Determine the [x, y] coordinate at the center of the cell enclosing the given text.  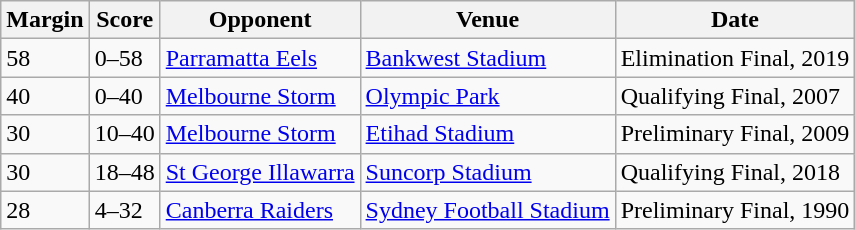
58 [45, 58]
Olympic Park [488, 96]
0–58 [124, 58]
Sydney Football Stadium [488, 210]
10–40 [124, 134]
18–48 [124, 172]
Suncorp Stadium [488, 172]
Parramatta Eels [260, 58]
40 [45, 96]
Opponent [260, 20]
Preliminary Final, 2009 [735, 134]
St George Illawarra [260, 172]
Date [735, 20]
Preliminary Final, 1990 [735, 210]
Qualifying Final, 2018 [735, 172]
Elimination Final, 2019 [735, 58]
Etihad Stadium [488, 134]
Venue [488, 20]
Bankwest Stadium [488, 58]
0–40 [124, 96]
Qualifying Final, 2007 [735, 96]
4–32 [124, 210]
Score [124, 20]
Margin [45, 20]
Canberra Raiders [260, 210]
28 [45, 210]
